Determine the [x, y] coordinate at the center of the cell enclosing the given text.  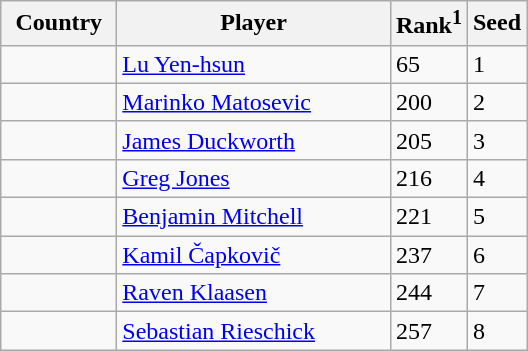
Greg Jones [254, 178]
5 [496, 217]
6 [496, 255]
1 [496, 64]
Lu Yen-hsun [254, 64]
257 [428, 331]
4 [496, 178]
205 [428, 140]
Seed [496, 24]
Rank1 [428, 24]
James Duckworth [254, 140]
7 [496, 293]
Country [59, 24]
Sebastian Rieschick [254, 331]
Kamil Čapkovič [254, 255]
8 [496, 331]
Player [254, 24]
Marinko Matosevic [254, 102]
221 [428, 217]
Benjamin Mitchell [254, 217]
2 [496, 102]
3 [496, 140]
237 [428, 255]
Raven Klaasen [254, 293]
65 [428, 64]
244 [428, 293]
200 [428, 102]
216 [428, 178]
